Determine the (x, y) coordinate at the center of the cell enclosing the given text.  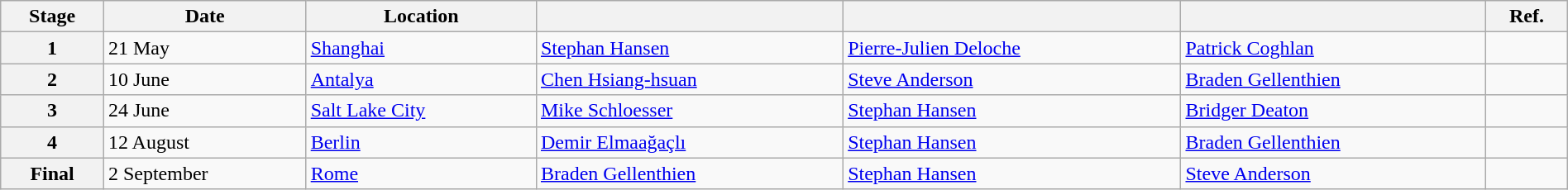
Date (205, 17)
Salt Lake City (421, 111)
2 (53, 79)
3 (53, 111)
Antalya (421, 79)
Stage (53, 17)
Bridger Deaton (1333, 111)
Shanghai (421, 48)
Berlin (421, 142)
12 August (205, 142)
4 (53, 142)
1 (53, 48)
Mike Schloesser (690, 111)
Patrick Coghlan (1333, 48)
10 June (205, 79)
24 June (205, 111)
Rome (421, 173)
Pierre-Julien Deloche (1012, 48)
2 September (205, 173)
Location (421, 17)
Ref. (1527, 17)
Chen Hsiang-hsuan (690, 79)
Final (53, 173)
Demir Elmaağaçlı (690, 142)
21 May (205, 48)
